Return [X, Y] of the center of cell containing provided text 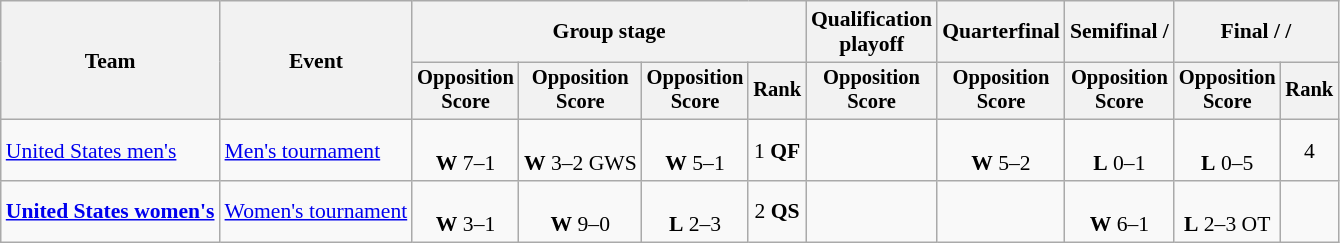
W 9–0 [580, 212]
W 6–1 [1120, 212]
Team [110, 60]
Semifinal / [1120, 32]
W 5–1 [696, 150]
2 QS [777, 212]
1 QF [777, 150]
L 0–5 [1228, 150]
4 [1309, 150]
W 7–1 [466, 150]
W 5–2 [1001, 150]
Quarterfinal [1001, 32]
L 2–3 [696, 212]
L 2–3 OT [1228, 212]
L 0–1 [1120, 150]
W 3–1 [466, 212]
Final / / [1256, 32]
Group stage [609, 32]
Men's tournament [316, 150]
United States men's [110, 150]
W 3–2 GWS [580, 150]
Women's tournament [316, 212]
United States women's [110, 212]
Event [316, 60]
Qualificationplayoff [872, 32]
